Return the [x, y] coordinate for the center point of the cell that contains the specified text.  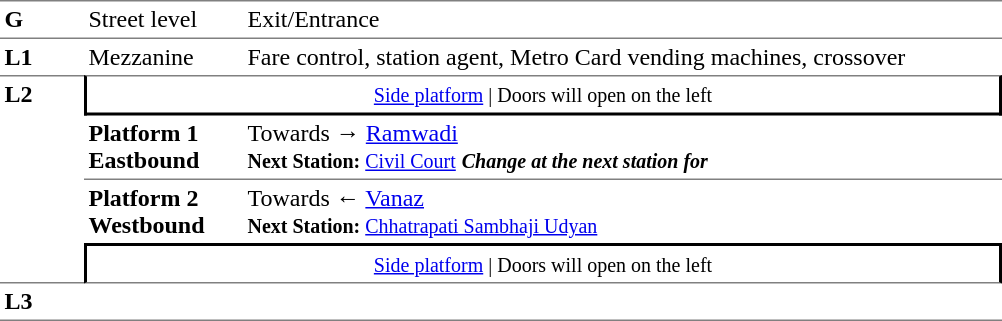
Street level [164, 20]
L1 [42, 57]
Towards ← VanazNext Station: Chhatrapati Sambhaji Udyan [622, 212]
Exit/Entrance [622, 20]
Mezzanine [164, 57]
Platform 2Westbound [164, 212]
L2 [42, 179]
Fare control, station agent, Metro Card vending machines, crossover [622, 57]
Platform 1Eastbound [164, 148]
G [42, 20]
Towards → RamwadiNext Station: Civil Court Change at the next station for [622, 148]
